For the text-containing cell, return its midpoint in [x, y] coordinate format. 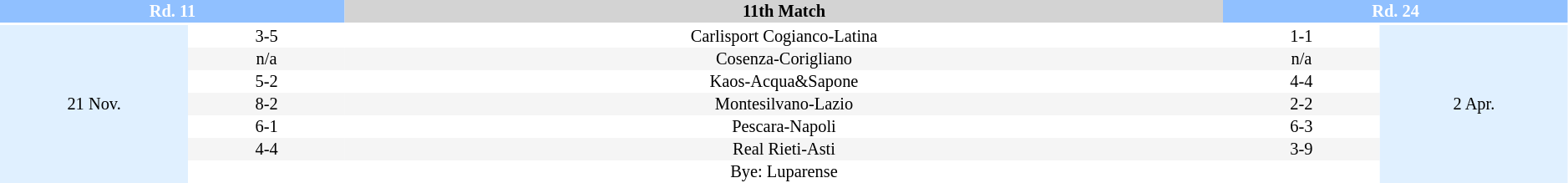
2-2 [1302, 104]
Pescara-Napoli [784, 127]
3-9 [1302, 149]
8-2 [266, 104]
Carlisport Cogianco-Latina [784, 37]
Rd. 11 [172, 12]
21 Nov. [94, 104]
2 Apr. [1474, 104]
5-2 [266, 82]
Kaos-Acqua&Sapone [784, 82]
Bye: Luparense [784, 172]
6-3 [1302, 127]
1-1 [1302, 37]
Rd. 24 [1395, 12]
Real Rieti-Asti [784, 149]
3-5 [266, 37]
Montesilvano-Lazio [784, 104]
Cosenza-Corigliano [784, 58]
11th Match [784, 12]
6-1 [266, 127]
